Return the (X, Y) coordinate for the center point of the cell that contains the specified text.  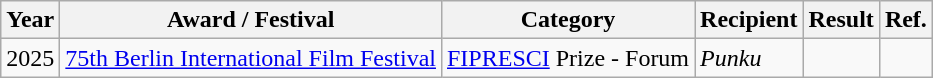
Ref. (906, 20)
Recipient (749, 20)
75th Berlin International Film Festival (251, 58)
Year (30, 20)
Category (568, 20)
2025 (30, 58)
Result (841, 20)
FIPRESCI Prize - Forum (568, 58)
Punku (749, 58)
Award / Festival (251, 20)
